Locate the cell with the specified text and output its [X, Y] center coordinate. 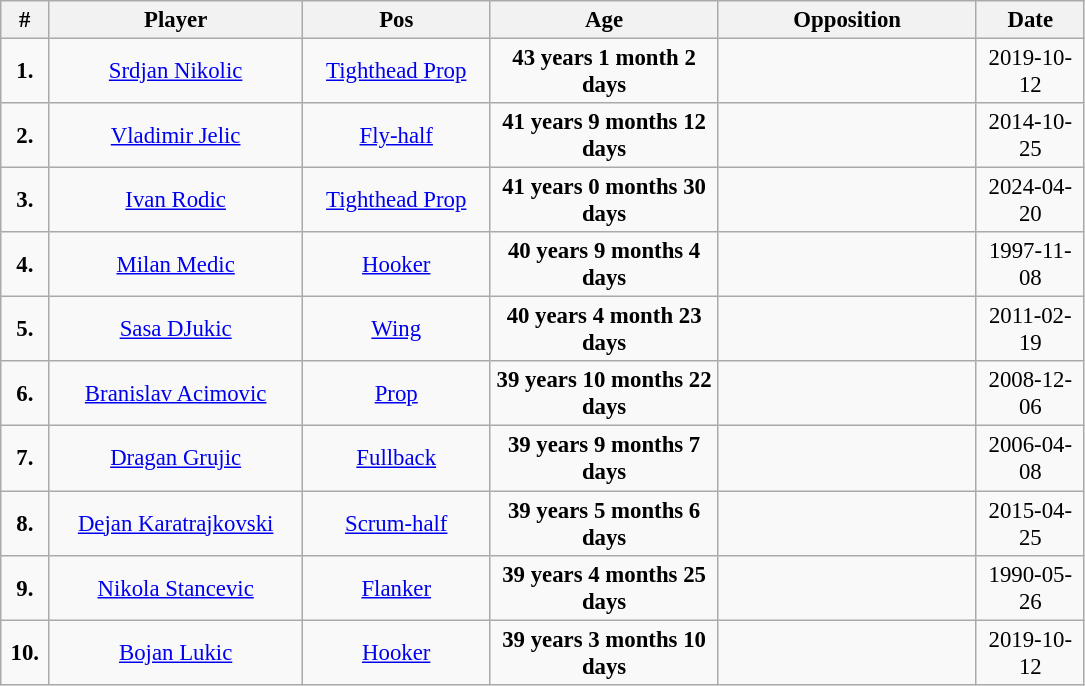
39 years 9 months 7 days [604, 458]
Fullback [396, 458]
40 years 4 month 23 days [604, 330]
Milan Medic [176, 264]
9. [25, 588]
2008-12-06 [1030, 394]
41 years 0 months 30 days [604, 200]
2015-04-25 [1030, 524]
41 years 9 months 12 days [604, 136]
Prop [396, 394]
2. [25, 136]
Opposition [847, 20]
43 years 1 month 2 days [604, 72]
Fly-half [396, 136]
10. [25, 652]
1. [25, 72]
Vladimir Jelic [176, 136]
39 years 10 months 22 days [604, 394]
39 years 4 months 25 days [604, 588]
Ivan Rodic [176, 200]
Dragan Grujic [176, 458]
Scrum-half [396, 524]
2014-10-25 [1030, 136]
3. [25, 200]
4. [25, 264]
Srdjan Nikolic [176, 72]
Player [176, 20]
Age [604, 20]
# [25, 20]
Sasa DJukic [176, 330]
Nikola Stancevic [176, 588]
8. [25, 524]
Bojan Lukic [176, 652]
5. [25, 330]
6. [25, 394]
Date [1030, 20]
Wing [396, 330]
Pos [396, 20]
2024-04-20 [1030, 200]
39 years 5 months 6 days [604, 524]
2006-04-08 [1030, 458]
2011-02-19 [1030, 330]
1997-11-08 [1030, 264]
Branislav Acimovic [176, 394]
1990-05-26 [1030, 588]
40 years 9 months 4 days [604, 264]
7. [25, 458]
Flanker [396, 588]
39 years 3 months 10 days [604, 652]
Dejan Karatrajkovski [176, 524]
